For the text-containing cell, return its midpoint in (X, Y) coordinate format. 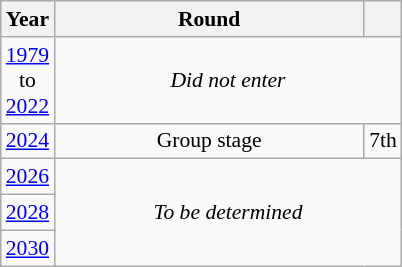
2024 (28, 141)
7th (383, 141)
1979to2022 (28, 80)
Did not enter (228, 80)
2030 (28, 248)
2028 (28, 213)
Round (209, 19)
Year (28, 19)
Group stage (209, 141)
To be determined (228, 212)
2026 (28, 177)
